Locate the cell with the specified text and output its (x, y) center coordinate. 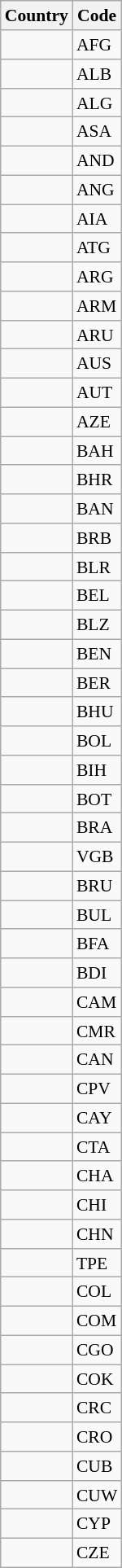
COM (97, 1321)
BRA (97, 828)
AIA (97, 219)
AUT (97, 392)
CAM (97, 1002)
ATG (97, 247)
COK (97, 1379)
AND (97, 160)
ASA (97, 132)
CAN (97, 1060)
CUB (97, 1466)
BIH (97, 770)
VGB (97, 856)
BUL (97, 915)
BAN (97, 509)
BEL (97, 596)
CHN (97, 1234)
Country (37, 15)
BAH (97, 451)
ARU (97, 335)
BHU (97, 712)
COL (97, 1292)
BRU (97, 886)
CTA (97, 1147)
AZE (97, 422)
BLR (97, 567)
CPV (97, 1088)
CZE (97, 1553)
BDI (97, 973)
ALG (97, 103)
BHR (97, 480)
BEN (97, 654)
AUS (97, 364)
CHA (97, 1176)
AFG (97, 45)
CUW (97, 1495)
CMR (97, 1031)
BOT (97, 799)
CRC (97, 1408)
CHI (97, 1205)
BFA (97, 944)
CGO (97, 1350)
CYP (97, 1524)
CRO (97, 1437)
BLZ (97, 624)
ARG (97, 277)
ARM (97, 306)
ALB (97, 74)
TPE (97, 1263)
ANG (97, 190)
Code (97, 15)
CAY (97, 1118)
BER (97, 683)
BOL (97, 741)
BRB (97, 538)
